Determine the (x, y) coordinate at the center of the cell enclosing the given text.  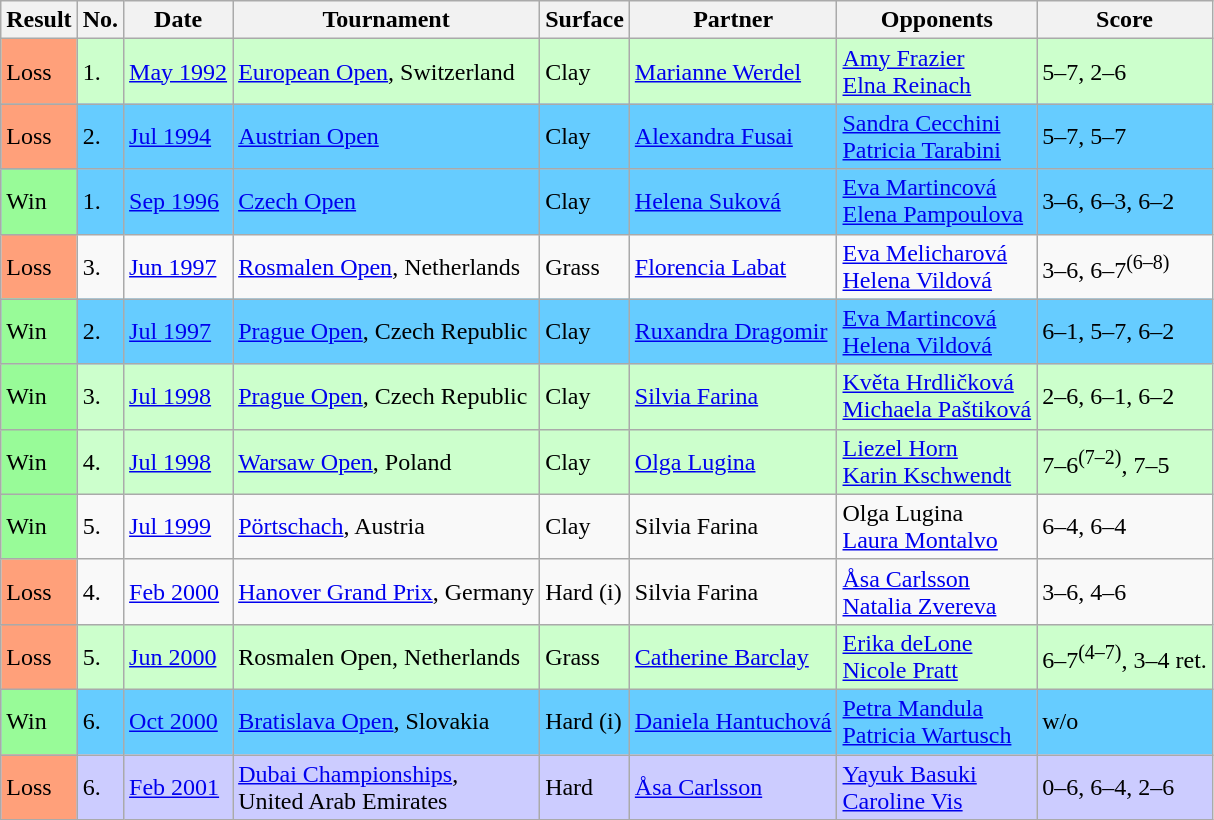
Petra Mandula Patricia Wartusch (937, 722)
May 1992 (178, 72)
Tournament (386, 20)
Catherine Barclay (733, 656)
No. (100, 20)
Erika deLone Nicole Pratt (937, 656)
Score (1125, 20)
Olga Lugina (733, 462)
Surface (585, 20)
6–4, 6–4 (1125, 526)
6–7(4–7), 3–4 ret. (1125, 656)
Eva Martincová Helena Vildová (937, 332)
Eva Melicharová Helena Vildová (937, 266)
Yayuk Basuki Caroline Vis (937, 786)
Květa Hrdličková Michaela Paštiková (937, 396)
Feb 2000 (178, 592)
7–6(7–2), 7–5 (1125, 462)
Warsaw Open, Poland (386, 462)
Austrian Open (386, 136)
Amy Frazier Elna Reinach (937, 72)
Feb 2001 (178, 786)
3–6, 6–7(6–8) (1125, 266)
Partner (733, 20)
Jul 1994 (178, 136)
Jun 2000 (178, 656)
Opponents (937, 20)
Jul 1999 (178, 526)
Alexandra Fusai (733, 136)
Jul 1997 (178, 332)
Åsa Carlsson Natalia Zvereva (937, 592)
3–6, 4–6 (1125, 592)
Marianne Werdel (733, 72)
Liezel Horn Karin Kschwendt (937, 462)
Dubai Championships, United Arab Emirates (386, 786)
Helena Suková (733, 202)
Hard (585, 786)
Bratislava Open, Slovakia (386, 722)
Result (39, 20)
6–1, 5–7, 6–2 (1125, 332)
Oct 2000 (178, 722)
0–6, 6–4, 2–6 (1125, 786)
Olga Lugina Laura Montalvo (937, 526)
Florencia Labat (733, 266)
Sep 1996 (178, 202)
5–7, 5–7 (1125, 136)
Date (178, 20)
5–7, 2–6 (1125, 72)
Czech Open (386, 202)
European Open, Switzerland (386, 72)
2–6, 6–1, 6–2 (1125, 396)
Ruxandra Dragomir (733, 332)
w/o (1125, 722)
Daniela Hantuchová (733, 722)
Åsa Carlsson (733, 786)
Sandra Cecchini Patricia Tarabini (937, 136)
Eva Martincová Elena Pampoulova (937, 202)
Hanover Grand Prix, Germany (386, 592)
3–6, 6–3, 6–2 (1125, 202)
Pörtschach, Austria (386, 526)
Jun 1997 (178, 266)
